For the text-containing cell, return its midpoint in [X, Y] coordinate format. 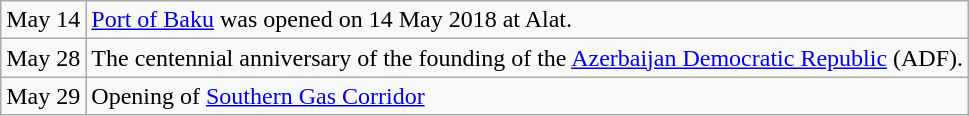
Port of Baku was opened on 14 May 2018 at Alat. [528, 20]
The centennial anniversary of the founding of the Azerbaijan Democratic Republic (ADF). [528, 58]
May 28 [44, 58]
May 14 [44, 20]
May 29 [44, 96]
Opening of Southern Gas Corridor [528, 96]
